Capture the cell that displays the provided text and extract its (X, Y) central coordinate. 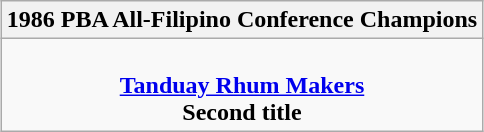
1986 PBA All-Filipino Conference Champions (242, 20)
Tanduay Rhum Makers Second title (242, 85)
